Scan for the cell matching the given text and deliver its [X, Y] coordinate at center. 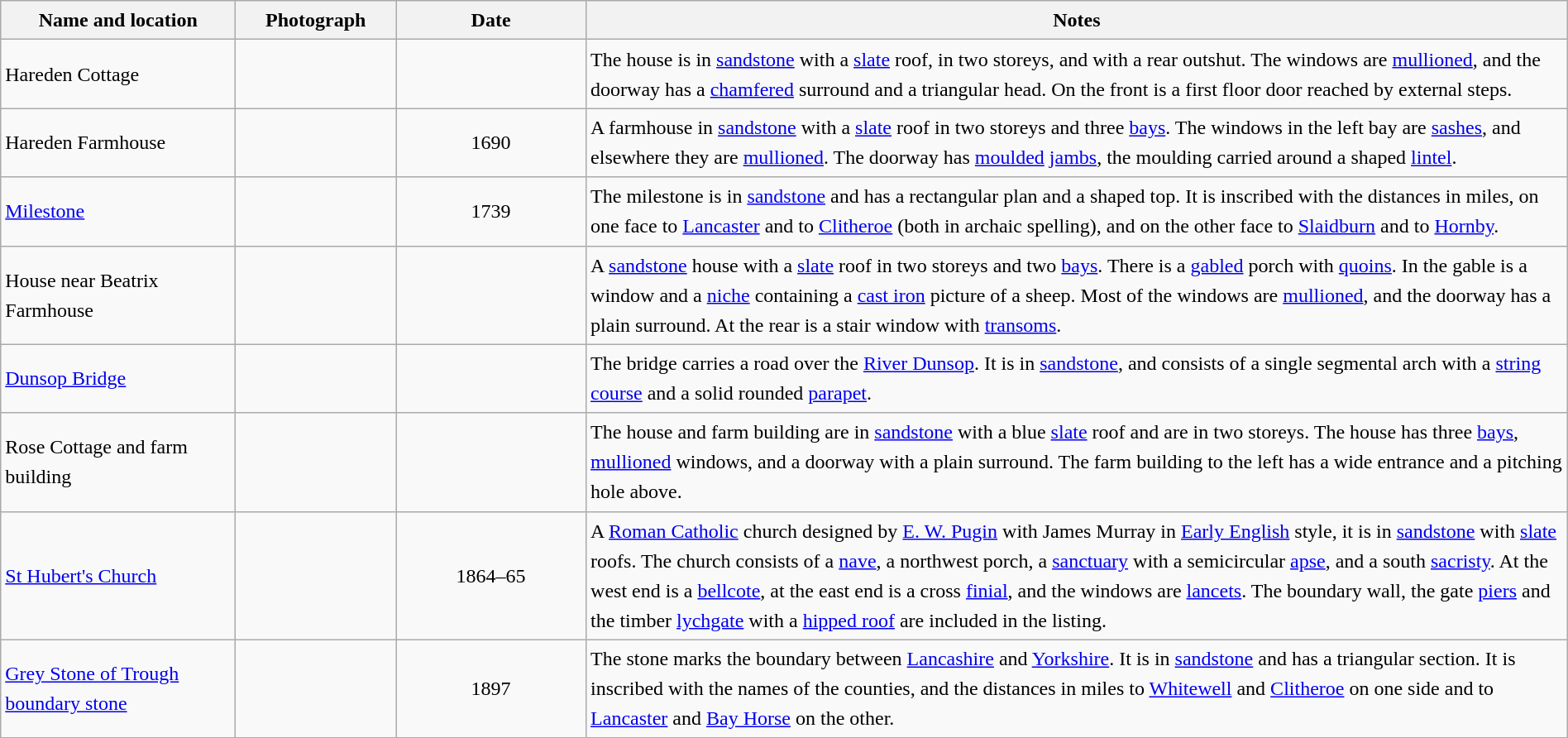
Rose Cottage and farm building [118, 462]
1864–65 [491, 576]
Dunsop Bridge [118, 379]
Notes [1077, 20]
Hareden Farmhouse [118, 142]
Photograph [316, 20]
Hareden Cottage [118, 74]
Date [491, 20]
Name and location [118, 20]
Grey Stone of Trough boundary stone [118, 688]
1897 [491, 688]
St Hubert's Church [118, 576]
1739 [491, 212]
1690 [491, 142]
Milestone [118, 212]
House near Beatrix Farmhouse [118, 295]
